Capture the cell that displays the provided text and extract its [X, Y] central coordinate. 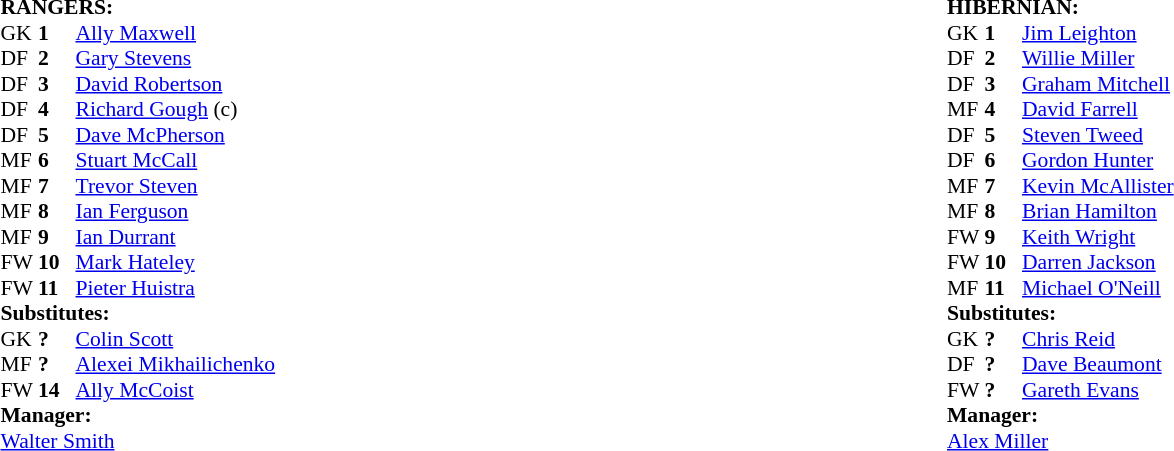
Mark Hateley [176, 263]
Gareth Evans [1098, 390]
Kevin McAllister [1098, 186]
Chris Reid [1098, 339]
Richard Gough (c) [176, 109]
Gordon Hunter [1098, 161]
Trevor Steven [176, 186]
Colin Scott [176, 339]
Gary Stevens [176, 59]
Ally McCoist [176, 390]
Jim Leighton [1098, 33]
Willie Miller [1098, 59]
Ian Ferguson [176, 211]
Michael O'Neill [1098, 288]
David Robertson [176, 84]
David Farrell [1098, 109]
Ally Maxwell [176, 33]
Stuart McCall [176, 161]
Brian Hamilton [1098, 211]
Dave McPherson [176, 135]
Keith Wright [1098, 237]
14 [57, 390]
Alexei Mikhailichenko [176, 365]
Darren Jackson [1098, 263]
Pieter Huistra [176, 288]
Steven Tweed [1098, 135]
Dave Beaumont [1098, 365]
Ian Durrant [176, 237]
Graham Mitchell [1098, 84]
